Pinpoint the cell where the given text exists, returning its (x, y) midpoint coordinate. 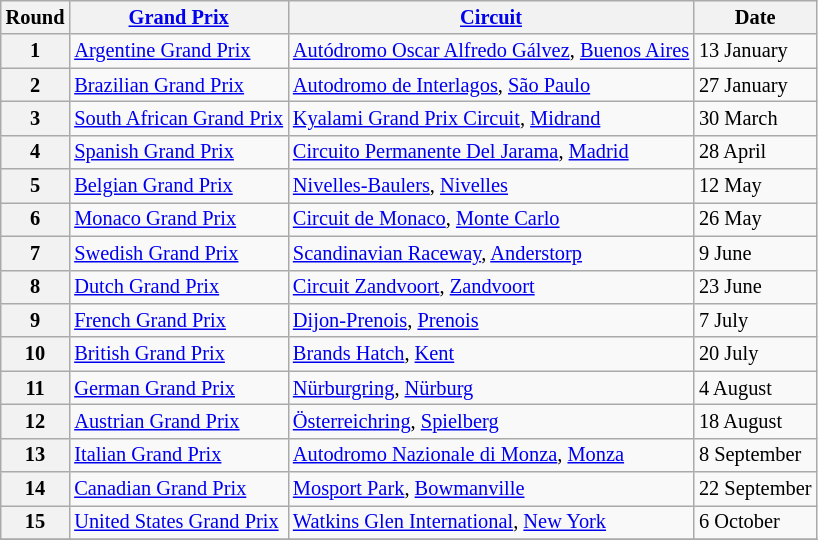
23 June (755, 287)
Monaco Grand Prix (178, 219)
12 (36, 421)
Dutch Grand Prix (178, 287)
Autodromo Nazionale di Monza, Monza (491, 455)
Round (36, 17)
9 (36, 320)
Watkins Glen International, New York (491, 522)
German Grand Prix (178, 388)
Circuit Zandvoort, Zandvoort (491, 287)
Date (755, 17)
18 August (755, 421)
Grand Prix (178, 17)
6 October (755, 522)
11 (36, 388)
British Grand Prix (178, 354)
5 (36, 186)
4 August (755, 388)
Nürburgring, Nürburg (491, 388)
Nivelles-Baulers, Nivelles (491, 186)
Brands Hatch, Kent (491, 354)
Canadian Grand Prix (178, 489)
12 May (755, 186)
Circuito Permanente Del Jarama, Madrid (491, 152)
30 March (755, 118)
Argentine Grand Prix (178, 51)
7 July (755, 320)
Autódromo Oscar Alfredo Gálvez, Buenos Aires (491, 51)
Österreichring, Spielberg (491, 421)
Kyalami Grand Prix Circuit, Midrand (491, 118)
1 (36, 51)
13 January (755, 51)
Swedish Grand Prix (178, 253)
Mosport Park, Bowmanville (491, 489)
Belgian Grand Prix (178, 186)
Circuit de Monaco, Monte Carlo (491, 219)
Circuit (491, 17)
Dijon-Prenois, Prenois (491, 320)
8 September (755, 455)
6 (36, 219)
Autodromo de Interlagos, São Paulo (491, 85)
7 (36, 253)
15 (36, 522)
Spanish Grand Prix (178, 152)
4 (36, 152)
Brazilian Grand Prix (178, 85)
8 (36, 287)
French Grand Prix (178, 320)
3 (36, 118)
20 July (755, 354)
2 (36, 85)
22 September (755, 489)
14 (36, 489)
9 June (755, 253)
10 (36, 354)
Scandinavian Raceway, Anderstorp (491, 253)
28 April (755, 152)
South African Grand Prix (178, 118)
Italian Grand Prix (178, 455)
Austrian Grand Prix (178, 421)
United States Grand Prix (178, 522)
13 (36, 455)
27 January (755, 85)
26 May (755, 219)
